Capture the cell that displays the provided text and extract its [x, y] central coordinate. 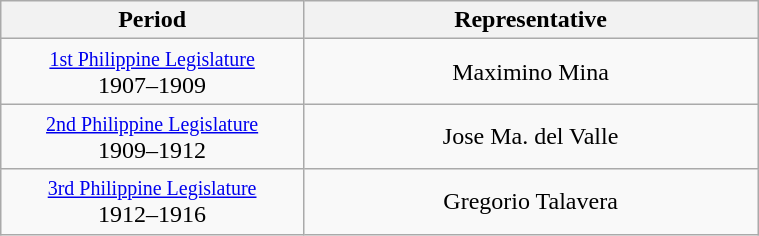
Maximino Mina [530, 72]
Period [152, 20]
Representative [530, 20]
1st Philippine Legislature1907–1909 [152, 72]
Gregorio Talavera [530, 202]
Jose Ma. del Valle [530, 136]
3rd Philippine Legislature1912–1916 [152, 202]
2nd Philippine Legislature1909–1912 [152, 136]
